From the cell containing the given text, extract its center point as [X, Y] coordinate. 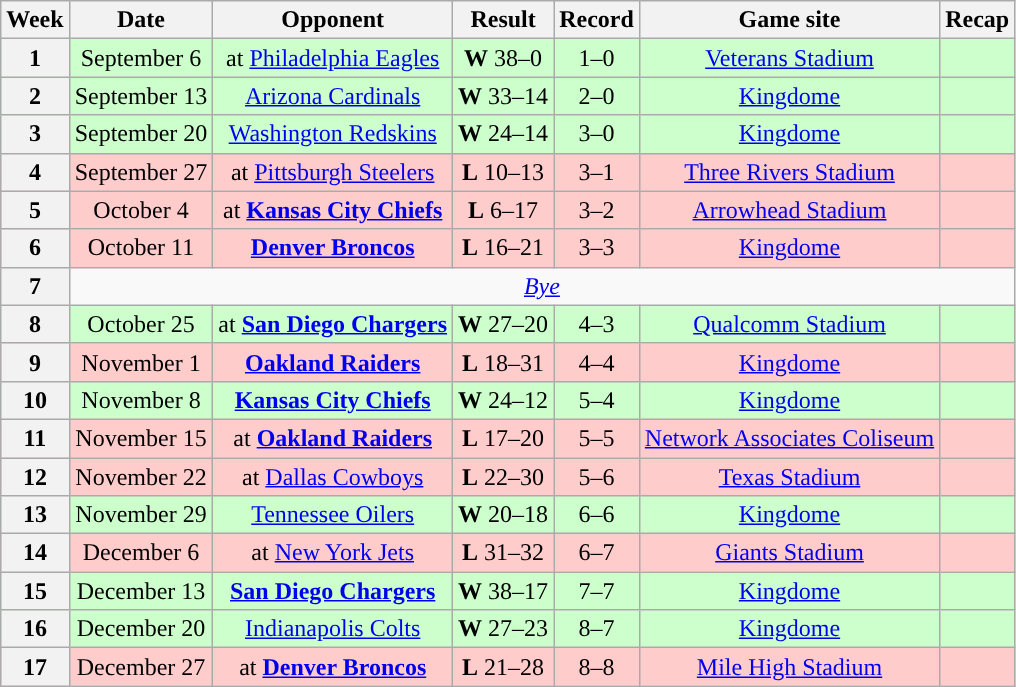
1–0 [597, 58]
W 27–20 [504, 324]
Result [504, 20]
W 27–23 [504, 629]
W 24–12 [504, 400]
Network Associates Coliseum [789, 438]
at New York Jets [333, 553]
Arrowhead Stadium [789, 210]
September 20 [141, 134]
Bye [542, 286]
7–7 [597, 591]
November 15 [141, 438]
5 [35, 210]
November 8 [141, 400]
September 13 [141, 96]
December 13 [141, 591]
2 [35, 96]
W 20–18 [504, 515]
3–3 [597, 248]
7 [35, 286]
December 27 [141, 667]
4–4 [597, 362]
4–3 [597, 324]
3–0 [597, 134]
October 11 [141, 248]
December 20 [141, 629]
6 [35, 248]
at Kansas City Chiefs [333, 210]
W 38–17 [504, 591]
at Philadelphia Eagles [333, 58]
W 33–14 [504, 96]
Record [597, 20]
Three Rivers Stadium [789, 172]
3 [35, 134]
6–6 [597, 515]
10 [35, 400]
November 1 [141, 362]
16 [35, 629]
8 [35, 324]
September 27 [141, 172]
December 6 [141, 553]
November 29 [141, 515]
Washington Redskins [333, 134]
L 22–30 [504, 477]
October 4 [141, 210]
Giants Stadium [789, 553]
Mile High Stadium [789, 667]
Denver Broncos [333, 248]
5–5 [597, 438]
4 [35, 172]
L 16–21 [504, 248]
13 [35, 515]
Game site [789, 20]
Veterans Stadium [789, 58]
Tennessee Oilers [333, 515]
9 [35, 362]
1 [35, 58]
at Denver Broncos [333, 667]
Date [141, 20]
Oakland Raiders [333, 362]
Week [35, 20]
L 10–13 [504, 172]
L 6–17 [504, 210]
November 22 [141, 477]
W 38–0 [504, 58]
at Oakland Raiders [333, 438]
San Diego Chargers [333, 591]
L 17–20 [504, 438]
L 18–31 [504, 362]
15 [35, 591]
Qualcomm Stadium [789, 324]
11 [35, 438]
Kansas City Chiefs [333, 400]
14 [35, 553]
Texas Stadium [789, 477]
September 6 [141, 58]
6–7 [597, 553]
2–0 [597, 96]
Recap [978, 20]
Arizona Cardinals [333, 96]
L 31–32 [504, 553]
5–6 [597, 477]
W 24–14 [504, 134]
17 [35, 667]
Indianapolis Colts [333, 629]
3–1 [597, 172]
8–8 [597, 667]
at Dallas Cowboys [333, 477]
at San Diego Chargers [333, 324]
5–4 [597, 400]
12 [35, 477]
Opponent [333, 20]
October 25 [141, 324]
8–7 [597, 629]
at Pittsburgh Steelers [333, 172]
L 21–28 [504, 667]
3–2 [597, 210]
